For the text-containing cell, return its midpoint in [x, y] coordinate format. 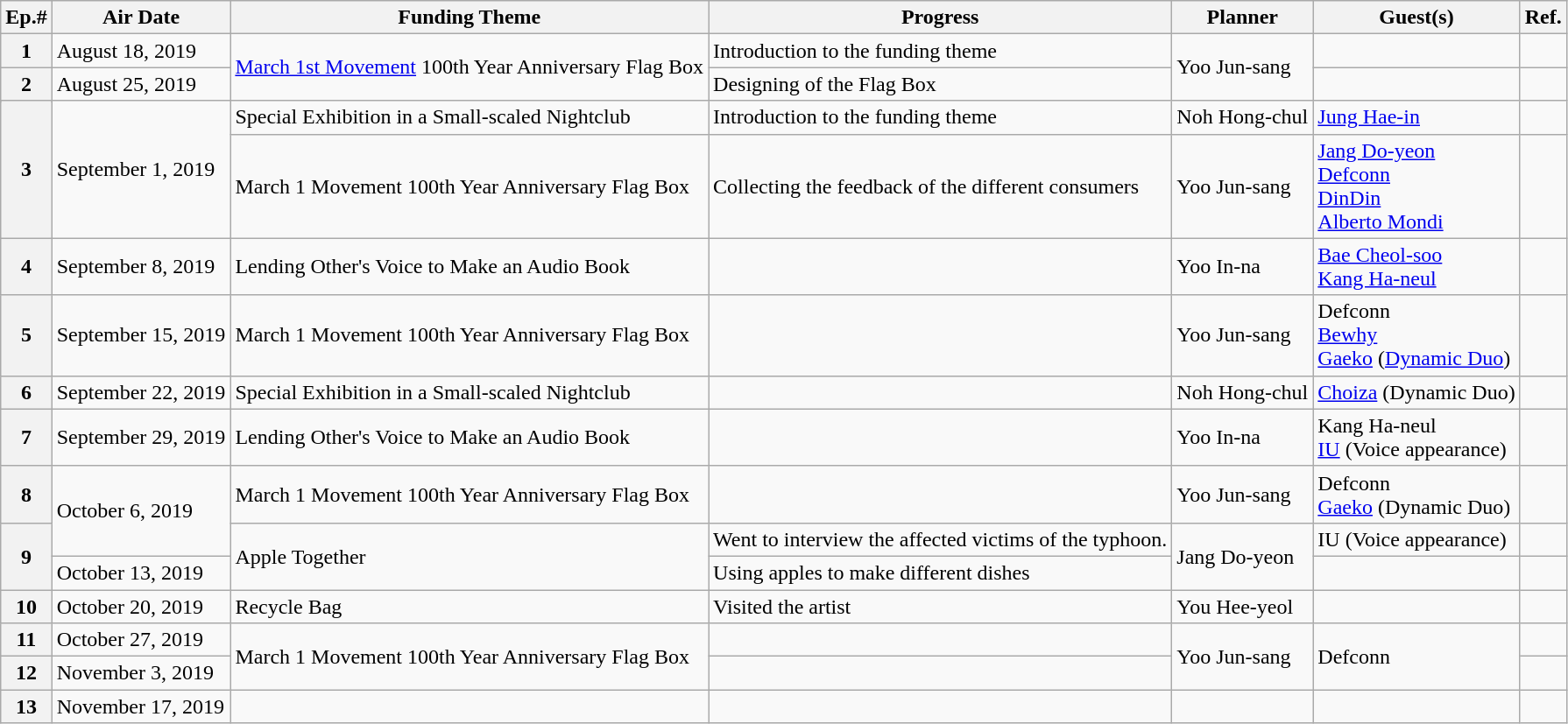
November 17, 2019 [141, 706]
Apple Together [470, 556]
3 [26, 170]
Guest(s) [1416, 18]
Using apples to make different dishes [941, 573]
Collecting the feedback of the different consumers [941, 186]
Designing of the Flag Box [941, 84]
October 20, 2019 [141, 607]
10 [26, 607]
You Hee-yeol [1242, 607]
Funding Theme [470, 18]
Jang Do-yeon [1242, 556]
6 [26, 392]
Air Date [141, 18]
Jung Hae-in [1416, 117]
Kang Ha-neulIU (Voice appearance) [1416, 438]
September 8, 2019 [141, 266]
October 27, 2019 [141, 640]
October 6, 2019 [141, 511]
DefconnBewhyGaeko (Dynamic Duo) [1416, 335]
November 3, 2019 [141, 673]
Recycle Bag [470, 607]
9 [26, 556]
Choiza (Dynamic Duo) [1416, 392]
September 22, 2019 [141, 392]
October 13, 2019 [141, 573]
IU (Voice appearance) [1416, 539]
Went to interview the affected victims of the typhoon. [941, 539]
Jang Do-yeonDefconnDinDinAlberto Mondi [1416, 186]
Ep.# [26, 18]
Ref. [1543, 18]
Planner [1242, 18]
5 [26, 335]
Progress [941, 18]
Bae Cheol-sooKang Ha-neul [1416, 266]
8 [26, 494]
12 [26, 673]
September 1, 2019 [141, 170]
4 [26, 266]
13 [26, 706]
August 25, 2019 [141, 84]
August 18, 2019 [141, 51]
Defconn [1416, 657]
September 29, 2019 [141, 438]
March 1st Movement 100th Year Anniversary Flag Box [470, 67]
7 [26, 438]
DefconnGaeko (Dynamic Duo) [1416, 494]
Visited the artist [941, 607]
11 [26, 640]
September 15, 2019 [141, 335]
1 [26, 51]
2 [26, 84]
